Return (X, Y) of the center of cell containing provided text 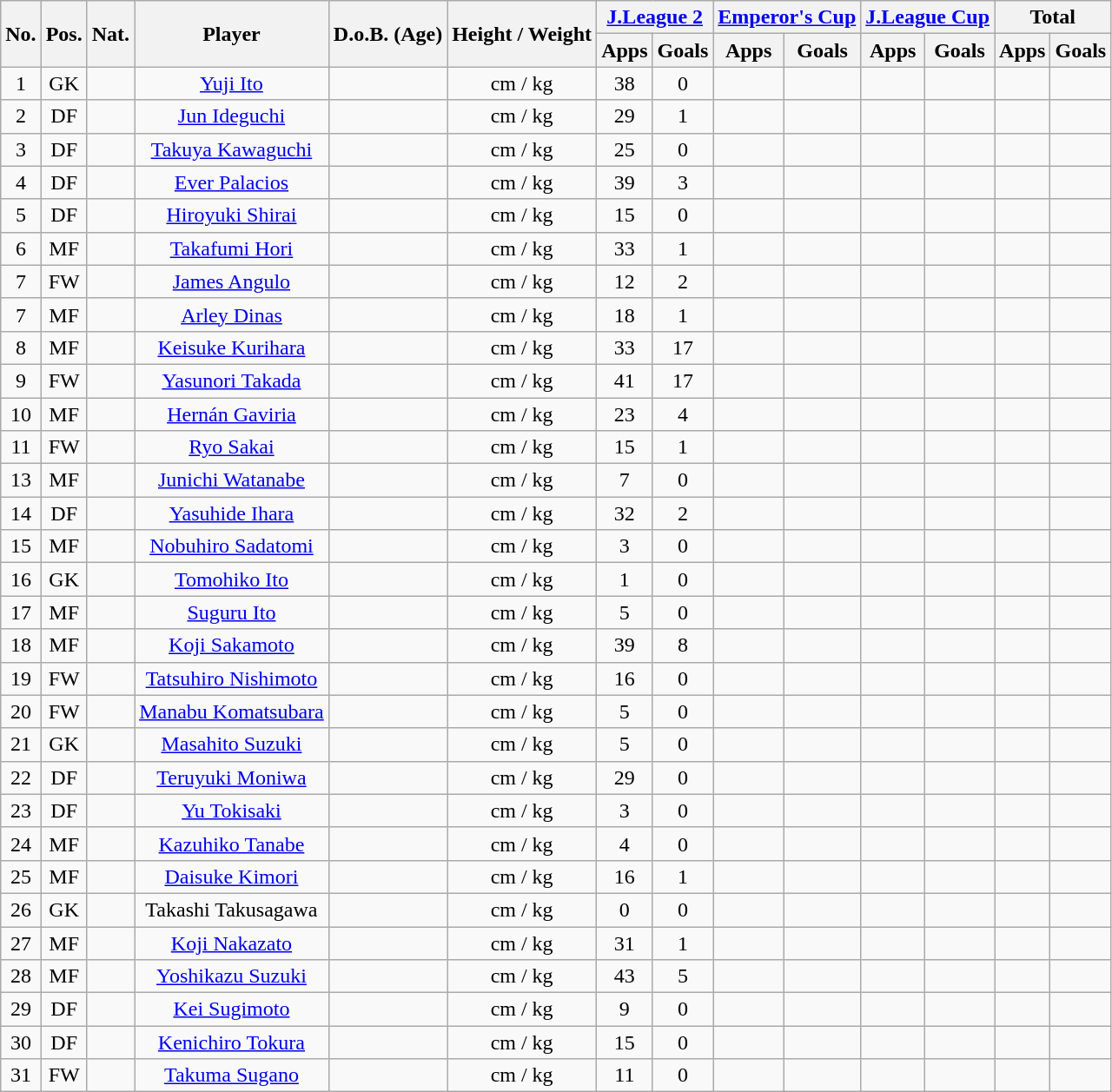
No. (21, 34)
30 (21, 1042)
12 (625, 281)
Pos. (64, 34)
Yasunori Takada (232, 381)
Yoshikazu Suzuki (232, 976)
Total (1053, 17)
Takashi Takusagawa (232, 910)
Nobuhiro Sadatomi (232, 546)
Ever Palacios (232, 182)
Yuji Ito (232, 83)
19 (21, 678)
43 (625, 976)
Kazuhiko Tanabe (232, 844)
Nat. (110, 34)
24 (21, 844)
38 (625, 83)
Tomohiko Ito (232, 579)
26 (21, 910)
Suguru Ito (232, 612)
Yu Tokisaki (232, 811)
Koji Sakamoto (232, 645)
6 (21, 248)
Player (232, 34)
Arley Dinas (232, 314)
Hernán Gaviria (232, 414)
Keisuke Kurihara (232, 347)
14 (21, 513)
Yasuhide Ihara (232, 513)
Ryo Sakai (232, 447)
10 (21, 414)
Kenichiro Tokura (232, 1042)
Daisuke Kimori (232, 877)
Teruyuki Moniwa (232, 778)
Height / Weight (522, 34)
Manabu Komatsubara (232, 711)
13 (21, 480)
Emperor's Cup (787, 17)
J.League 2 (655, 17)
21 (21, 745)
Tatsuhiro Nishimoto (232, 678)
Takuma Sugano (232, 1075)
22 (21, 778)
Jun Ideguchi (232, 116)
James Angulo (232, 281)
Hiroyuki Shirai (232, 215)
32 (625, 513)
Junichi Watanabe (232, 480)
Koji Nakazato (232, 943)
Takuya Kawaguchi (232, 149)
20 (21, 711)
28 (21, 976)
D.o.B. (Age) (387, 34)
27 (21, 943)
Masahito Suzuki (232, 745)
Takafumi Hori (232, 248)
41 (625, 381)
J.League Cup (928, 17)
Kei Sugimoto (232, 1009)
